Determine the (x, y) coordinate at the center of the cell enclosing the given text.  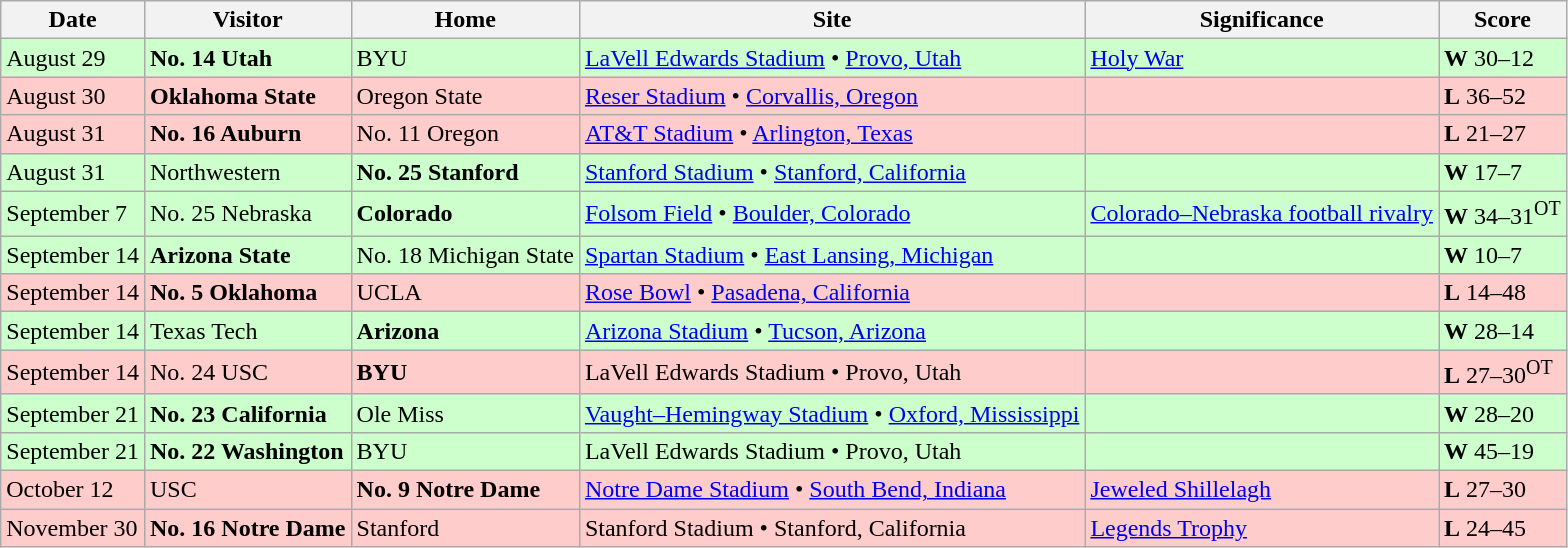
Arizona (465, 331)
Oklahoma State (248, 96)
Arizona Stadium • Tucson, Arizona (832, 331)
No. 23 California (248, 413)
October 12 (73, 489)
Texas Tech (248, 331)
Colorado–Nebraska football rivalry (1262, 214)
USC (248, 489)
No. 18 Michigan State (465, 255)
No. 16 Notre Dame (248, 528)
UCLA (465, 293)
Date (73, 20)
W 34–31OT (1502, 214)
September 7 (73, 214)
Jeweled Shillelagh (1262, 489)
Ole Miss (465, 413)
Folsom Field • Boulder, Colorado (832, 214)
No. 24 USC (248, 372)
W 30–12 (1502, 58)
W 45–19 (1502, 451)
Stanford (465, 528)
Site (832, 20)
W 28–20 (1502, 413)
Reser Stadium • Corvallis, Oregon (832, 96)
Visitor (248, 20)
Vaught–Hemingway Stadium • Oxford, Mississippi (832, 413)
No. 9 Notre Dame (465, 489)
Notre Dame Stadium • South Bend, Indiana (832, 489)
Spartan Stadium • East Lansing, Michigan (832, 255)
W 17–7 (1502, 172)
No. 25 Stanford (465, 172)
Home (465, 20)
No. 25 Nebraska (248, 214)
W 28–14 (1502, 331)
Arizona State (248, 255)
Legends Trophy (1262, 528)
Holy War (1262, 58)
Significance (1262, 20)
Rose Bowl • Pasadena, California (832, 293)
L 14–48 (1502, 293)
L 27–30 (1502, 489)
W 10–7 (1502, 255)
No. 16 Auburn (248, 134)
August 29 (73, 58)
AT&T Stadium • Arlington, Texas (832, 134)
L 36–52 (1502, 96)
August 30 (73, 96)
Score (1502, 20)
November 30 (73, 528)
No. 5 Oklahoma (248, 293)
L 21–27 (1502, 134)
L 27–30OT (1502, 372)
Colorado (465, 214)
Oregon State (465, 96)
Northwestern (248, 172)
L 24–45 (1502, 528)
No. 14 Utah (248, 58)
No. 11 Oregon (465, 134)
No. 22 Washington (248, 451)
